Locate the cell with the specified text and output its (x, y) center coordinate. 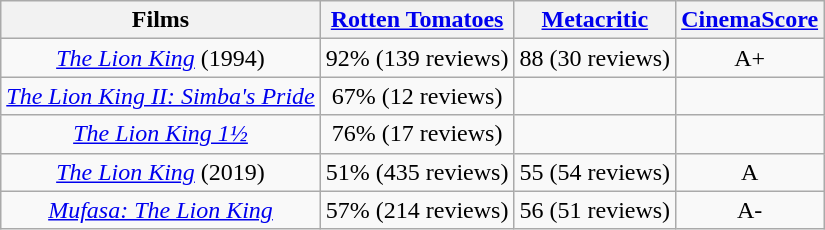
67% (12 reviews) (417, 96)
A (750, 172)
57% (214 reviews) (417, 210)
The Lion King (1994) (161, 58)
88 (30 reviews) (595, 58)
The Lion King 1½ (161, 134)
The Lion King II: Simba's Pride (161, 96)
51% (435 reviews) (417, 172)
The Lion King (2019) (161, 172)
A+ (750, 58)
Mufasa: The Lion King (161, 210)
Metacritic (595, 20)
55 (54 reviews) (595, 172)
Rotten Tomatoes (417, 20)
76% (17 reviews) (417, 134)
56 (51 reviews) (595, 210)
Films (161, 20)
A- (750, 210)
CinemaScore (750, 20)
92% (139 reviews) (417, 58)
